Search for the cell housing the specified text and yield its (X, Y) center coordinate. 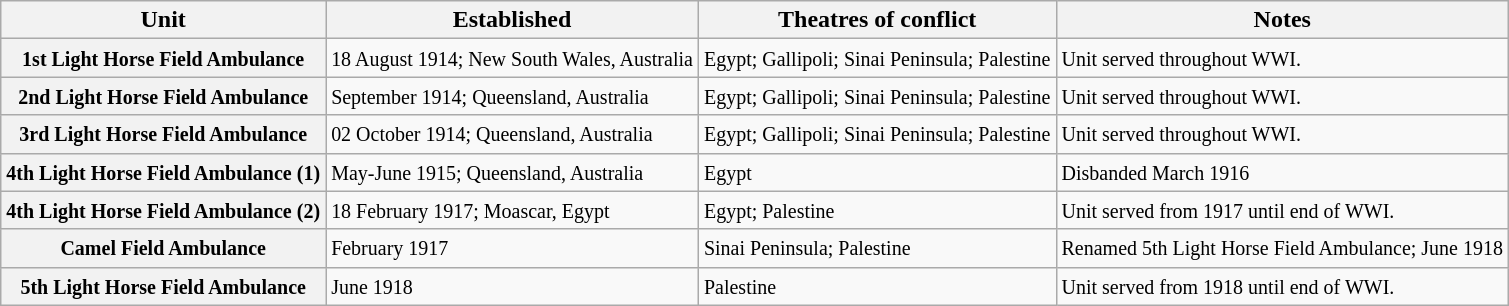
September 1914; Queensland, Australia (512, 96)
Unit served from 1917 until end of WWI. (1282, 210)
4th Light Horse Field Ambulance (1) (164, 172)
02 October 1914; Queensland, Australia (512, 134)
June 1918 (512, 286)
Unit served from 1918 until end of WWI. (1282, 286)
Egypt (877, 172)
2nd Light Horse Field Ambulance (164, 96)
Established (512, 20)
Egypt; Palestine (877, 210)
Renamed 5th Light Horse Field Ambulance; June 1918 (1282, 248)
Theatres of conflict (877, 20)
Camel Field Ambulance (164, 248)
3rd Light Horse Field Ambulance (164, 134)
February 1917 (512, 248)
Sinai Peninsula; Palestine (877, 248)
May-June 1915; Queensland, Australia (512, 172)
5th Light Horse Field Ambulance (164, 286)
4th Light Horse Field Ambulance (2) (164, 210)
Disbanded March 1916 (1282, 172)
Palestine (877, 286)
18 February 1917; Moascar, Egypt (512, 210)
1st Light Horse Field Ambulance (164, 58)
18 August 1914; New South Wales, Australia (512, 58)
Unit (164, 20)
Notes (1282, 20)
